Search for the cell housing the specified text and yield its (X, Y) center coordinate. 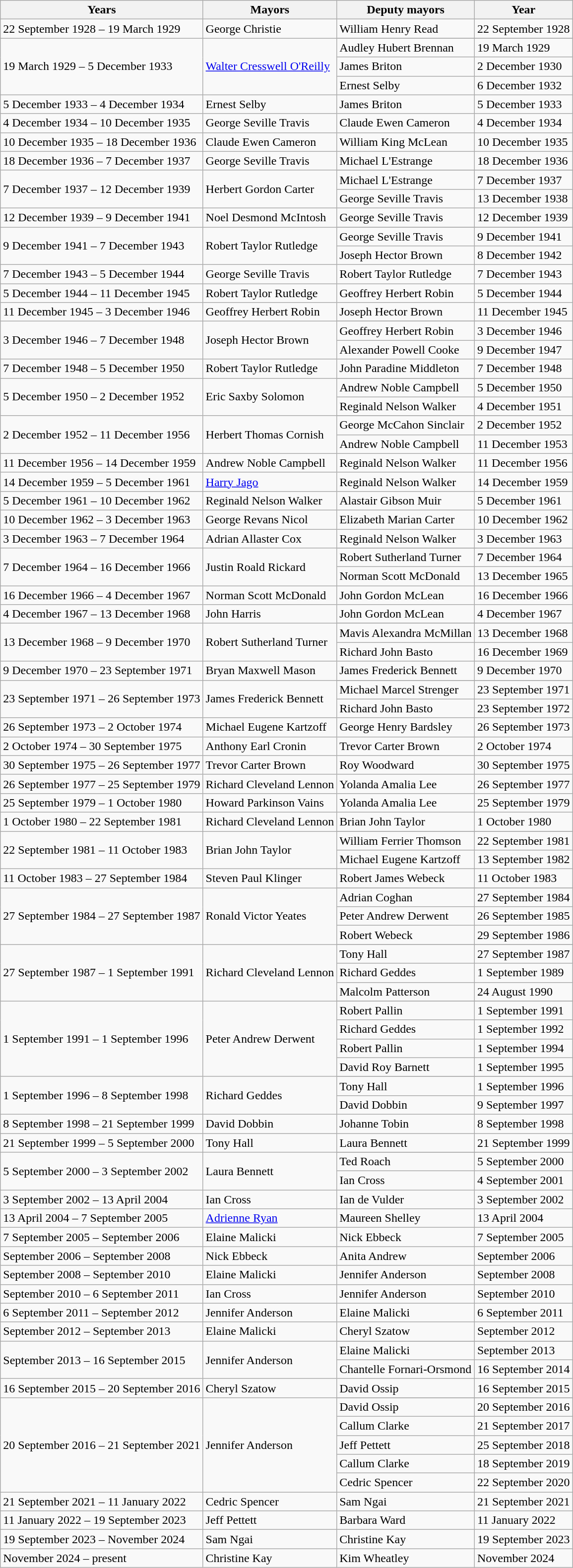
22 September 2020 (523, 1483)
12 December 1939 – 9 December 1941 (102, 217)
1 September 1991 – 1 September 1996 (102, 1039)
Bryan Maxwell Mason (270, 671)
19 September 2023 – November 2024 (102, 1539)
11 October 1983 – 27 September 1984 (102, 878)
7 December 1937 (523, 180)
5 December 1950 (523, 387)
September 2006 – September 2008 (102, 1256)
3 December 1963 – 7 December 1964 (102, 538)
4 December 1967 (523, 614)
5 December 1933 – 4 December 1934 (102, 104)
22 September 1981 – 11 October 1983 (102, 850)
23 September 1971 (523, 690)
19 September 2023 (523, 1539)
3 December 1963 (523, 538)
25 September 2018 (523, 1445)
Walter Cresswell O'Reilly (270, 66)
23 September 1971 – 26 September 1973 (102, 699)
Maureen Shelley (406, 1218)
Robert Webeck (406, 935)
7 December 1943 – 5 December 1944 (102, 274)
George Revans Nicol (270, 519)
16 December 1969 (523, 652)
George McCahon Sinclair (406, 425)
22 September 1928 (523, 29)
2 December 1952 – 11 December 1956 (102, 435)
Roy Woodward (406, 765)
Adrienne Ryan (270, 1218)
William King McLean (406, 142)
Michael Marcel Strenger (406, 690)
2 October 1974 – 30 September 1975 (102, 746)
September 2012 (523, 1331)
3 December 1946 – 7 December 1948 (102, 340)
September 2012 – September 2013 (102, 1331)
11 December 1953 (523, 444)
19 March 1929 – 5 December 1933 (102, 66)
11 December 1945 – 3 December 1946 (102, 312)
29 September 1986 (523, 935)
September 2008 (523, 1275)
2 December 1930 (523, 66)
26 September 1977 (523, 784)
Chantelle Fornari-Orsmond (406, 1369)
4 December 1934 (523, 123)
16 December 1966 – 4 December 1967 (102, 595)
6 September 2011 (523, 1313)
30 September 1975 – 26 September 1977 (102, 765)
Harry Jago (270, 482)
13 December 1965 (523, 576)
19 March 1929 (523, 48)
20 September 2016 (523, 1407)
Herbert Thomas Cornish (270, 435)
26 September 1973 (523, 727)
4 December 1951 (523, 406)
1 September 1991 (523, 1010)
September 2010 – 6 September 2011 (102, 1294)
7 December 1964 (523, 558)
12 December 1939 (523, 217)
11 December 1945 (523, 312)
Johanne Tobin (406, 1124)
Steven Paul Klinger (270, 878)
Elizabeth Marian Carter (406, 519)
George Henry Bardsley (406, 727)
10 December 1935 – 18 December 1936 (102, 142)
21 September 1999 (523, 1142)
6 December 1932 (523, 85)
26 September 1985 (523, 916)
Noel Desmond McIntosh (270, 217)
11 January 2022 – 19 September 2023 (102, 1520)
11 December 1956 (523, 463)
William Ferrier Thomson (406, 841)
2 December 1952 (523, 425)
11 January 2022 (523, 1520)
21 September 2021 – 11 January 2022 (102, 1502)
September 2008 – September 2010 (102, 1275)
1 October 1980 (523, 821)
David Roy Barnett (406, 1067)
November 2024 – present (102, 1558)
27 September 1984 (523, 897)
5 September 2000 – 3 September 2002 (102, 1171)
7 December 1948 – 5 December 1950 (102, 369)
25 September 1979 – 1 October 1980 (102, 803)
10 December 1962 (523, 519)
9 December 1970 – 23 September 1971 (102, 671)
25 September 1979 (523, 803)
16 September 2015 – 20 September 2016 (102, 1388)
1 September 1989 (523, 973)
Ted Roach (406, 1162)
13 December 1938 (523, 198)
1 September 1994 (523, 1048)
2 October 1974 (523, 746)
13 April 2004 – 7 September 2005 (102, 1218)
9 December 1941 (523, 237)
Deputy mayors (406, 10)
Eric Saxby Solomon (270, 397)
22 September 1981 (523, 841)
4 December 1967 – 13 December 1968 (102, 614)
John Paradine Middleton (406, 369)
7 December 1943 (523, 274)
5 December 1944 – 11 December 1945 (102, 293)
Ronald Victor Yeates (270, 916)
18 December 1936 (523, 161)
26 September 1973 – 2 October 1974 (102, 727)
5 September 2000 (523, 1162)
14 December 1959 – 5 December 1961 (102, 482)
6 September 2011 – September 2012 (102, 1313)
John Harris (270, 614)
13 April 2004 (523, 1218)
13 December 1968 (523, 633)
Adrian Coghan (406, 897)
5 December 1933 (523, 104)
September 2013 (523, 1350)
Year (523, 10)
Years (102, 10)
5 December 1950 – 2 December 1952 (102, 397)
8 September 1998 – 21 September 1999 (102, 1124)
27 September 1987 (523, 954)
4 September 2001 (523, 1181)
4 December 1934 – 10 December 1935 (102, 123)
9 December 1947 (523, 350)
Ian de Vulder (406, 1199)
9 December 1970 (523, 671)
9 December 1941 – 7 December 1943 (102, 246)
18 September 2019 (523, 1464)
Adrian Allaster Cox (270, 538)
5 December 1961 – 10 December 1962 (102, 501)
8 December 1942 (523, 255)
Barbara Ward (406, 1520)
18 December 1936 – 7 December 1937 (102, 161)
22 September 1928 – 19 March 1929 (102, 29)
5 December 1944 (523, 293)
1 September 1992 (523, 1029)
16 September 2015 (523, 1388)
September 2010 (523, 1294)
Audley Hubert Brennan (406, 48)
10 December 1935 (523, 142)
1 September 1996 (523, 1086)
9 September 1997 (523, 1105)
27 September 1987 – 1 September 1991 (102, 973)
Mayors (270, 10)
21 September 2021 (523, 1502)
Alastair Gibson Muir (406, 501)
Anita Andrew (406, 1256)
5 December 1961 (523, 501)
George Christie (270, 29)
September 2013 – 16 September 2015 (102, 1360)
3 September 2002 – 13 April 2004 (102, 1199)
30 September 1975 (523, 765)
13 September 1982 (523, 860)
November 2024 (523, 1558)
Mavis Alexandra McMillan (406, 633)
Robert James Webeck (406, 878)
8 September 1998 (523, 1124)
24 August 1990 (523, 992)
Alexander Powell Cooke (406, 350)
William Henry Read (406, 29)
27 September 1984 – 27 September 1987 (102, 916)
3 December 1946 (523, 331)
7 December 1964 – 16 December 1966 (102, 567)
26 September 1977 – 25 September 1979 (102, 784)
Justin Roald Rickard (270, 567)
11 December 1956 – 14 December 1959 (102, 463)
21 September 2017 (523, 1426)
20 September 2016 – 21 September 2021 (102, 1444)
7 December 1937 – 12 December 1939 (102, 189)
1 September 1996 – 8 September 1998 (102, 1095)
Malcolm Patterson (406, 992)
Howard Parkinson Vains (270, 803)
September 2006 (523, 1256)
Herbert Gordon Carter (270, 189)
Kim Wheatley (406, 1558)
11 October 1983 (523, 878)
16 September 2014 (523, 1369)
3 September 2002 (523, 1199)
1 October 1980 – 22 September 1981 (102, 821)
7 September 2005 – September 2006 (102, 1237)
1 September 1995 (523, 1067)
16 December 1966 (523, 595)
14 December 1959 (523, 482)
7 September 2005 (523, 1237)
7 December 1948 (523, 369)
Anthony Earl Cronin (270, 746)
21 September 1999 – 5 September 2000 (102, 1142)
13 December 1968 – 9 December 1970 (102, 642)
10 December 1962 – 3 December 1963 (102, 519)
23 September 1972 (523, 708)
